From the cell containing the given text, extract its center point as [X, Y] coordinate. 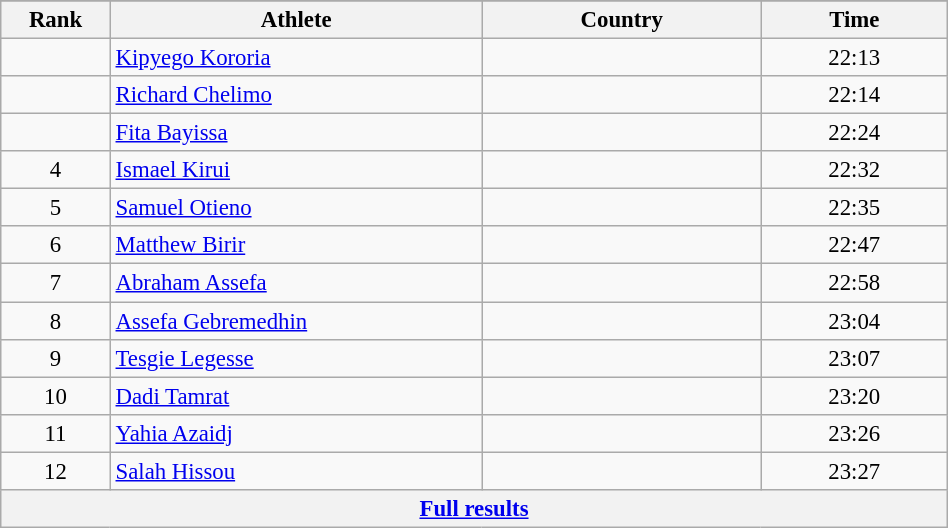
6 [56, 245]
22:13 [854, 58]
22:58 [854, 283]
Abraham Assefa [296, 283]
23:26 [854, 433]
Salah Hissou [296, 471]
22:35 [854, 208]
22:14 [854, 95]
5 [56, 208]
9 [56, 358]
Fita Bayissa [296, 133]
22:32 [854, 170]
23:27 [854, 471]
Dadi Tamrat [296, 396]
Yahia Azaidj [296, 433]
Time [854, 20]
Athlete [296, 20]
Full results [474, 509]
7 [56, 283]
12 [56, 471]
Richard Chelimo [296, 95]
Tesgie Legesse [296, 358]
22:24 [854, 133]
Assefa Gebremedhin [296, 321]
Ismael Kirui [296, 170]
Country [622, 20]
4 [56, 170]
23:04 [854, 321]
11 [56, 433]
23:20 [854, 396]
Matthew Birir [296, 245]
Samuel Otieno [296, 208]
22:47 [854, 245]
Kipyego Kororia [296, 58]
Rank [56, 20]
23:07 [854, 358]
10 [56, 396]
8 [56, 321]
